Identify which cell holds the provided text, then report its [X, Y] central coordinate. 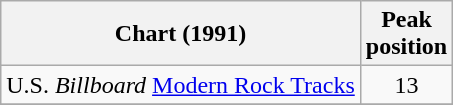
U.S. Billboard Modern Rock Tracks [181, 85]
Peakposition [406, 34]
Chart (1991) [181, 34]
13 [406, 85]
